Extract the (x, y) coordinate from the center of the cell holding the provided text.  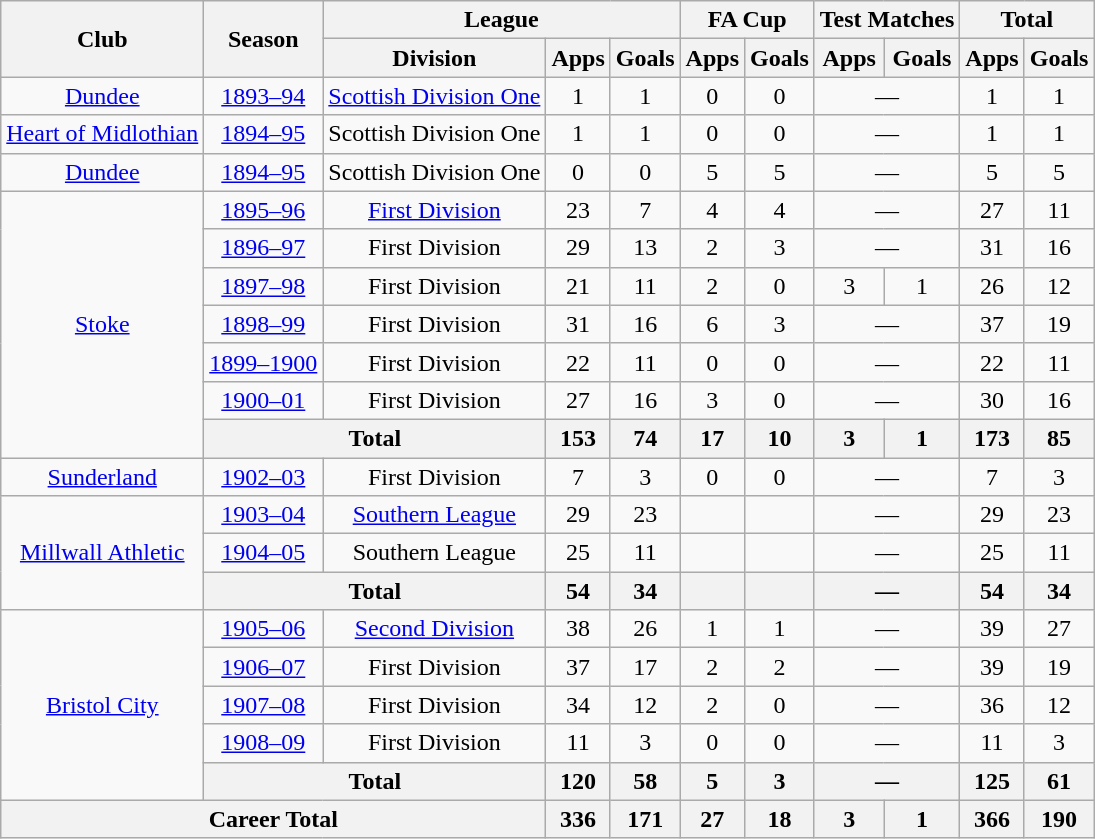
61 (1059, 781)
13 (645, 248)
153 (578, 438)
League (502, 20)
74 (645, 438)
Millwall Athletic (102, 553)
85 (1059, 438)
125 (992, 781)
Season (264, 39)
36 (992, 705)
1896–97 (264, 248)
1907–08 (264, 705)
1904–05 (264, 553)
Second Division (434, 629)
366 (992, 819)
1900–01 (264, 400)
171 (645, 819)
1895–96 (264, 210)
10 (780, 438)
1898–99 (264, 324)
FA Cup (747, 20)
Stoke (102, 324)
21 (578, 286)
336 (578, 819)
173 (992, 438)
1905–06 (264, 629)
1908–09 (264, 743)
190 (1059, 819)
18 (780, 819)
Sunderland (102, 477)
30 (992, 400)
Club (102, 39)
1906–07 (264, 667)
120 (578, 781)
1903–04 (264, 515)
38 (578, 629)
1893–94 (264, 96)
Division (434, 58)
Bristol City (102, 705)
1902–03 (264, 477)
Heart of Midlothian (102, 134)
1899–1900 (264, 362)
58 (645, 781)
Test Matches (887, 20)
1897–98 (264, 286)
6 (712, 324)
Career Total (274, 819)
